Locate the cell with the specified text and output its [X, Y] center coordinate. 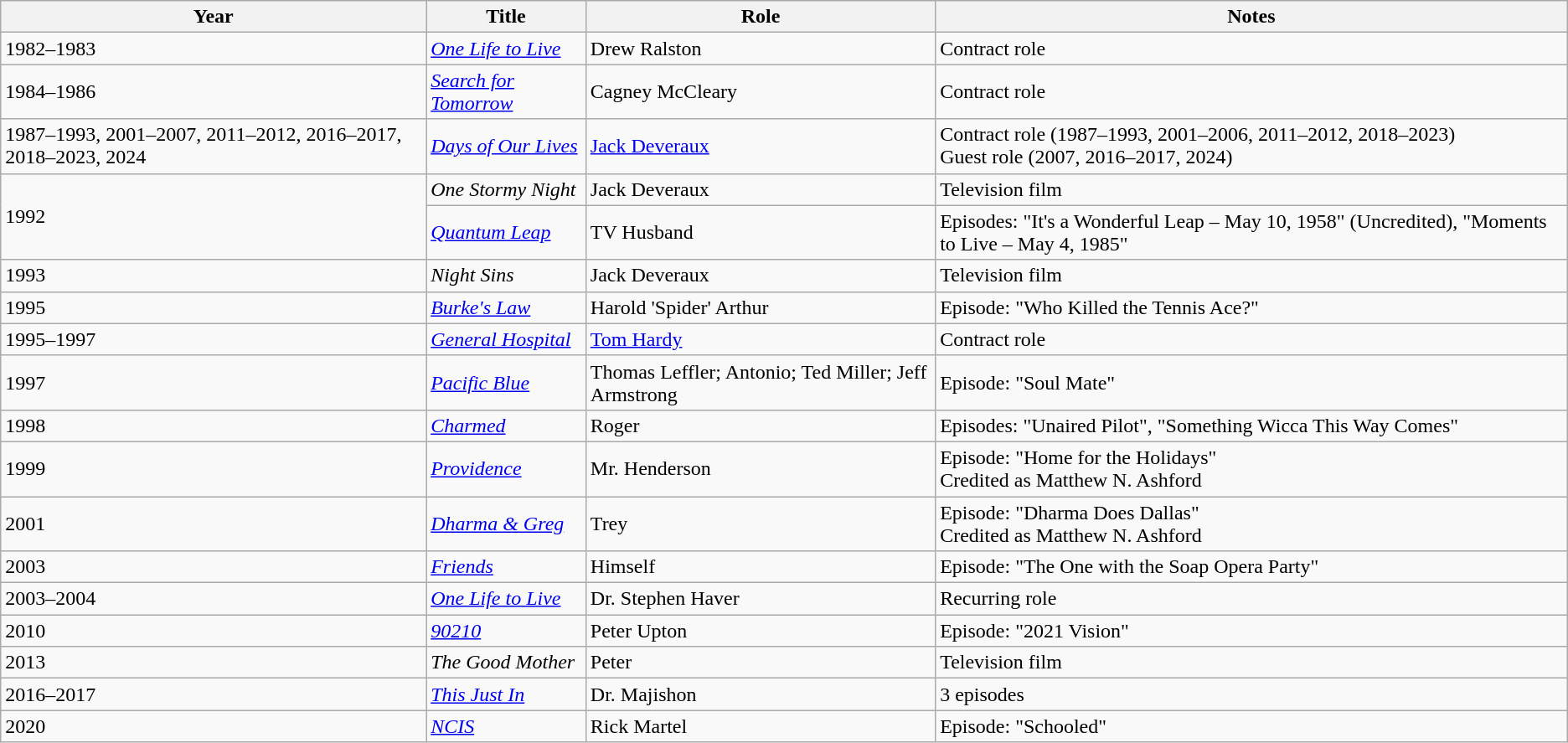
1993 [214, 276]
1997 [214, 382]
Episode: "Who Killed the Tennis Ace?" [1251, 307]
1984–1986 [214, 92]
2010 [214, 631]
Days of Our Lives [506, 146]
TV Husband [761, 233]
Episodes: "It's a Wonderful Leap – May 10, 1958" (Uncredited), "Moments to Live – May 4, 1985" [1251, 233]
Episode: "The One with the Soap Opera Party" [1251, 567]
General Hospital [506, 339]
1992 [214, 216]
1987–1993, 2001–2007, 2011–2012, 2016–2017, 2018–2023, 2024 [214, 146]
NCIS [506, 726]
Cagney McCleary [761, 92]
2003–2004 [214, 599]
Recurring role [1251, 599]
Harold 'Spider' Arthur [761, 307]
Tom Hardy [761, 339]
Quantum Leap [506, 233]
Contract role (1987–1993, 2001–2006, 2011–2012, 2018–2023)Guest role (2007, 2016–2017, 2024) [1251, 146]
Episode: "Home for the Holidays"Credited as Matthew N. Ashford [1251, 469]
1982–1983 [214, 49]
Trey [761, 523]
1998 [214, 426]
Year [214, 17]
Role [761, 17]
Dr. Stephen Haver [761, 599]
1995–1997 [214, 339]
Search for Tomorrow [506, 92]
Episode: "Schooled" [1251, 726]
Burke's Law [506, 307]
Rick Martel [761, 726]
2003 [214, 567]
Himself [761, 567]
Notes [1251, 17]
1999 [214, 469]
90210 [506, 631]
Providence [506, 469]
Roger [761, 426]
Episodes: "Unaired Pilot", "Something Wicca This Way Comes" [1251, 426]
1995 [214, 307]
Pacific Blue [506, 382]
Peter [761, 663]
Peter Upton [761, 631]
This Just In [506, 694]
Mr. Henderson [761, 469]
Friends [506, 567]
One Stormy Night [506, 189]
Dharma & Greg [506, 523]
Dr. Majishon [761, 694]
2013 [214, 663]
Episode: "2021 Vision" [1251, 631]
Title [506, 17]
The Good Mother [506, 663]
3 episodes [1251, 694]
2020 [214, 726]
2016–2017 [214, 694]
Thomas Leffler; Antonio; Ted Miller; Jeff Armstrong [761, 382]
Night Sins [506, 276]
Episode: "Soul Mate" [1251, 382]
2001 [214, 523]
Charmed [506, 426]
Episode: "Dharma Does Dallas"Credited as Matthew N. Ashford [1251, 523]
Drew Ralston [761, 49]
